Detect which cell encompasses the target text, then output its (X, Y) center coordinate. 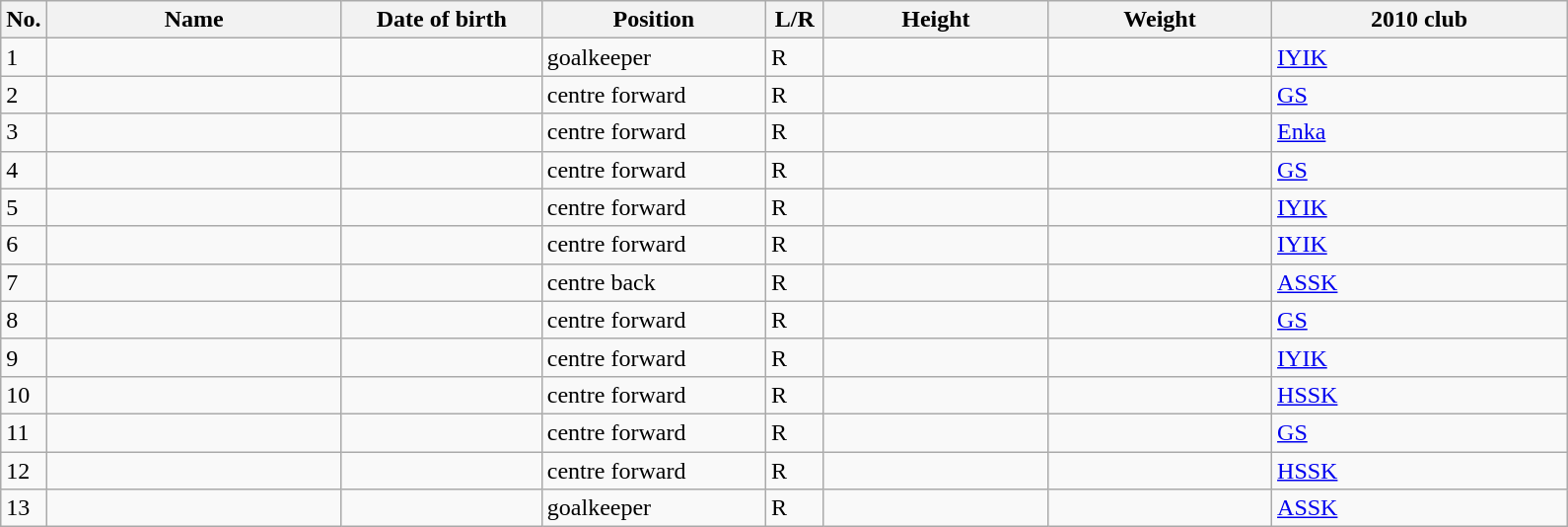
1 (24, 57)
8 (24, 320)
11 (24, 432)
10 (24, 395)
7 (24, 282)
12 (24, 471)
5 (24, 207)
13 (24, 508)
centre back (653, 282)
4 (24, 170)
2 (24, 95)
Height (935, 20)
No. (24, 20)
Weight (1160, 20)
Position (653, 20)
9 (24, 357)
L/R (795, 20)
Enka (1420, 132)
2010 club (1420, 20)
6 (24, 245)
3 (24, 132)
Name (193, 20)
Date of birth (442, 20)
